Provide the [X, Y] coordinate of the cell's center where the given text is located.  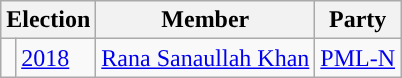
Party [358, 20]
Member [206, 20]
Rana Sanaullah Khan [206, 58]
PML-N [358, 58]
2018 [56, 58]
Election [48, 20]
